Search for the cell housing the specified text and yield its (x, y) center coordinate. 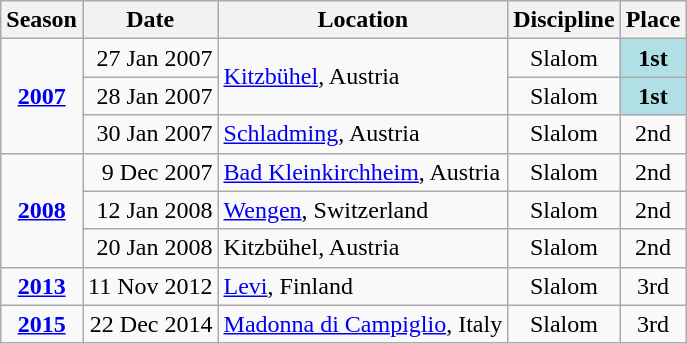
2008 (42, 210)
Levi, Finland (363, 286)
Season (42, 20)
Wengen, Switzerland (363, 210)
2013 (42, 286)
28 Jan 2007 (150, 96)
Place (653, 20)
Bad Kleinkirchheim, Austria (363, 172)
Discipline (564, 20)
27 Jan 2007 (150, 58)
2007 (42, 96)
30 Jan 2007 (150, 134)
11 Nov 2012 (150, 286)
2015 (42, 324)
22 Dec 2014 (150, 324)
Date (150, 20)
9 Dec 2007 (150, 172)
Madonna di Campiglio, Italy (363, 324)
Location (363, 20)
12 Jan 2008 (150, 210)
Schladming, Austria (363, 134)
20 Jan 2008 (150, 248)
